Output the [x, y] coordinate of the center of the cell containing the given text.  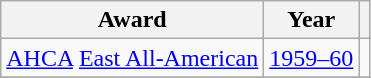
AHCA East All-American [132, 58]
1959–60 [312, 58]
Award [132, 20]
Year [312, 20]
